Search for the cell housing the specified text and yield its [X, Y] center coordinate. 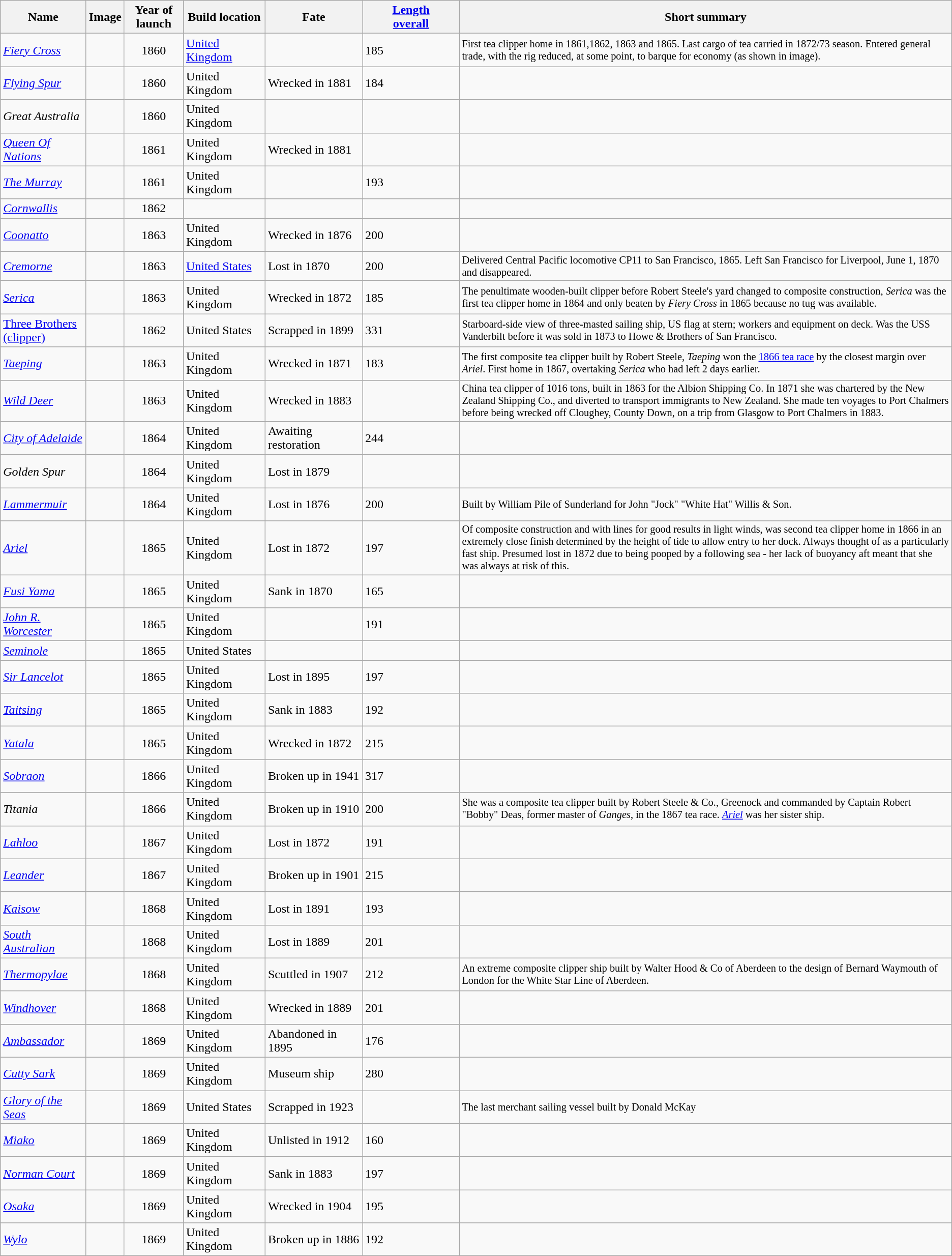
280 [411, 1074]
331 [411, 331]
Lahloo [44, 842]
Scuttled in 1907 [313, 975]
Fusi Yama [44, 591]
184 [411, 83]
Broken up in 1941 [313, 776]
Wylo [44, 1239]
Lost in 1891 [313, 909]
Lost in 1895 [313, 677]
195 [411, 1207]
165 [411, 591]
Lammermuir [44, 505]
Lost in 1870 [313, 266]
Flying Spur [44, 83]
Wrecked in 1871 [313, 363]
Ariel [44, 548]
Taitsing [44, 710]
Museum ship [313, 1074]
Fate [313, 17]
Yatala [44, 743]
Thermopylae [44, 975]
Lost in 1879 [313, 471]
Wrecked in 1889 [313, 1007]
Year of launch [154, 17]
Windhover [44, 1007]
Build location [224, 17]
Cutty Sark [44, 1074]
Serica [44, 297]
Cornwallis [44, 209]
John R. Worcester [44, 625]
Lost in 1889 [313, 941]
Broken up in 1910 [313, 809]
Osaka [44, 1207]
Scrapped in 1899 [313, 331]
Golden Spur [44, 471]
212 [411, 975]
Lost in 1876 [313, 505]
Broken up in 1886 [313, 1239]
Three Brothers (clipper) [44, 331]
Norman Court [44, 1173]
Titania [44, 809]
Sir Lancelot [44, 677]
Leander [44, 875]
Unlisted in 1912 [313, 1141]
Lengthoverall [411, 17]
160 [411, 1141]
Seminole [44, 651]
Fiery Cross [44, 50]
Short summary [706, 17]
183 [411, 363]
Awaiting restoration [313, 439]
Kaisow [44, 909]
Wrecked in 1883 [313, 401]
244 [411, 439]
Sobraon [44, 776]
Name [44, 17]
Miako [44, 1141]
Great Australia [44, 116]
Glory of the Seas [44, 1107]
Ambassador [44, 1041]
176 [411, 1041]
Wrecked in 1876 [313, 235]
South Australian [44, 941]
Delivered Central Pacific locomotive CP11 to San Francisco, 1865. Left San Francisco for Liverpool, June 1, 1870 and disappeared. [706, 266]
Cremorne [44, 266]
Scrapped in 1923 [313, 1107]
The last merchant sailing vessel built by Donald McKay [706, 1107]
Queen Of Nations [44, 150]
City of Adelaide [44, 439]
The Murray [44, 182]
Wrecked in 1904 [313, 1207]
Wild Deer [44, 401]
Image [105, 17]
Broken up in 1901 [313, 875]
Built by William Pile of Sunderland for John "Jock" "White Hat" Willis & Son. [706, 505]
Sank in 1870 [313, 591]
Taeping [44, 363]
317 [411, 776]
Coonatto [44, 235]
Abandoned in 1895 [313, 1041]
